Locate the cell with the specified text and output its [x, y] center coordinate. 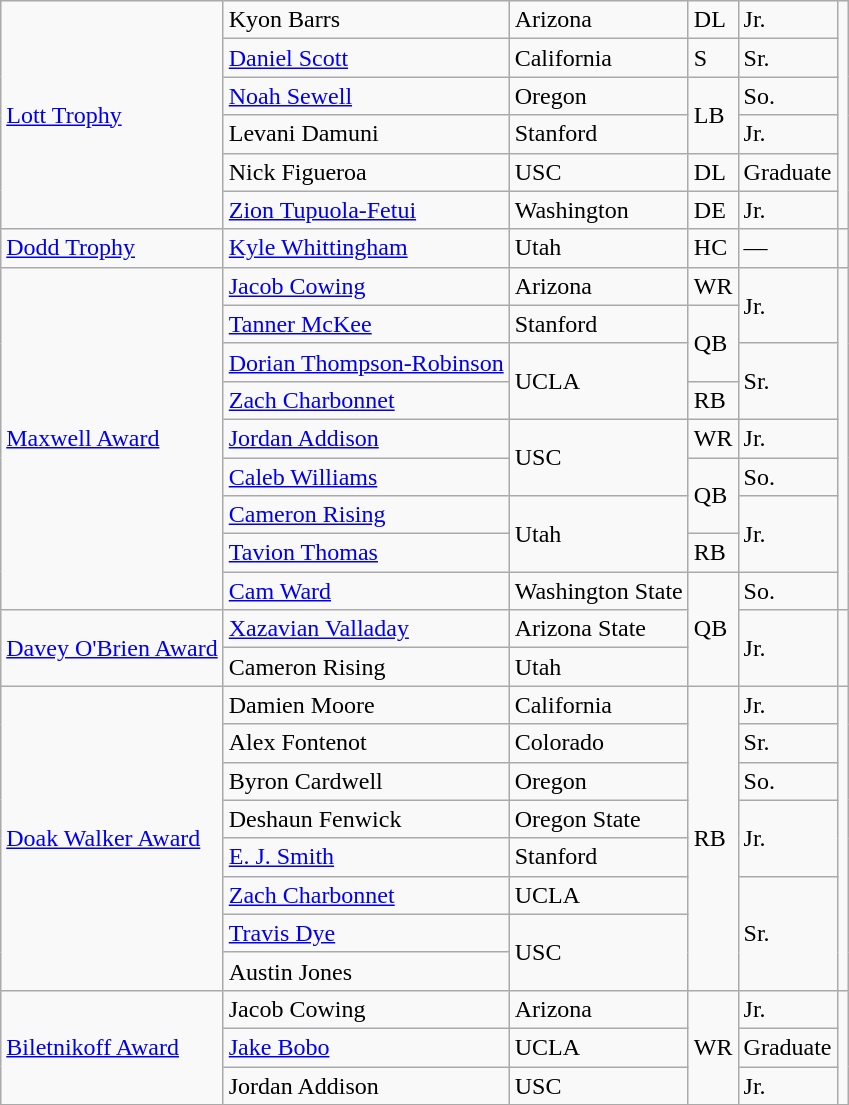
Cam Ward [366, 591]
Austin Jones [366, 971]
Kyle Whittingham [366, 248]
Dodd Trophy [112, 248]
Deshaun Fenwick [366, 819]
Colorado [598, 743]
Tanner McKee [366, 324]
HC [713, 248]
Biletnikoff Award [112, 1047]
Washington State [598, 591]
Arizona State [598, 629]
Lott Trophy [112, 115]
Doak Walker Award [112, 838]
Davey O'Brien Award [112, 648]
Maxwell Award [112, 438]
Tavion Thomas [366, 553]
E. J. Smith [366, 857]
Zion Tupuola-Fetui [366, 210]
S [713, 58]
Damien Moore [366, 705]
Noah Sewell [366, 96]
LB [713, 115]
DE [713, 210]
Jake Bobo [366, 1047]
Caleb Williams [366, 477]
Daniel Scott [366, 58]
Kyon Barrs [366, 20]
Byron Cardwell [366, 781]
Oregon State [598, 819]
— [788, 248]
Levani Damuni [366, 134]
Dorian Thompson-Robinson [366, 362]
Nick Figueroa [366, 172]
Xazavian Valladay [366, 629]
Alex Fontenot [366, 743]
Washington [598, 210]
Travis Dye [366, 933]
